Extract the [x, y] coordinate from the center of the cell holding the provided text.  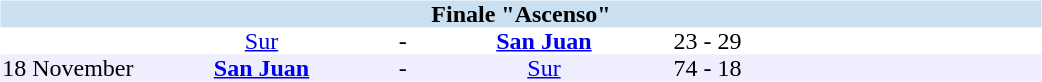
23 - 29 [707, 42]
18 November [68, 68]
74 - 18 [707, 68]
Finale "Ascenso" [520, 14]
